Locate the cell with the specified text and output its (X, Y) center coordinate. 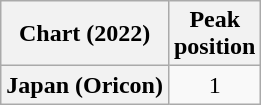
Peakposition (214, 34)
Japan (Oricon) (85, 85)
Chart (2022) (85, 34)
1 (214, 85)
